Scan for the cell matching the given text and deliver its [x, y] coordinate at center. 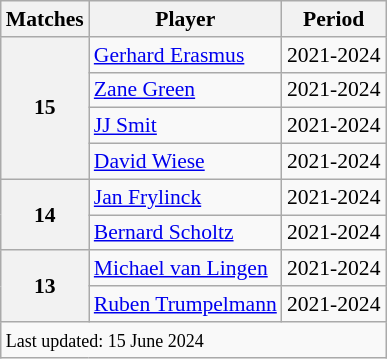
Last updated: 15 June 2024 [194, 340]
Bernard Scholtz [186, 233]
13 [45, 286]
Jan Frylinck [186, 197]
JJ Smit [186, 126]
Michael van Lingen [186, 269]
15 [45, 108]
Period [334, 19]
Gerhard Erasmus [186, 55]
14 [45, 214]
Zane Green [186, 90]
Matches [45, 19]
David Wiese [186, 162]
Player [186, 19]
Ruben Trumpelmann [186, 304]
